Return (x, y) of the center of cell containing provided text 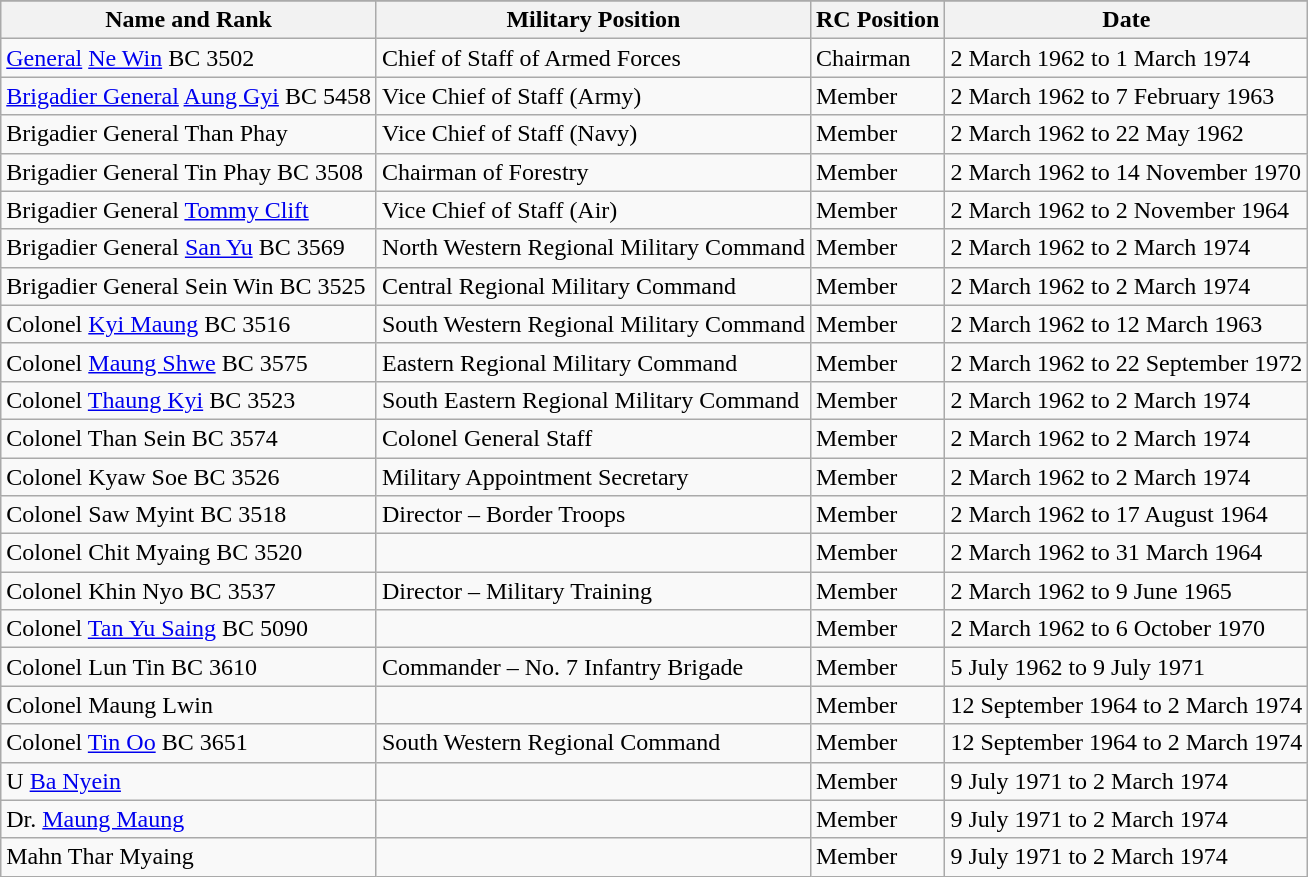
2 March 1962 to 31 March 1964 (1126, 553)
South Western Regional Military Command (593, 324)
Military Appointment Secretary (593, 477)
Director – Military Training (593, 591)
Colonel Lun Tin BC 3610 (189, 667)
Colonel Than Sein BC 3574 (189, 438)
Name and Rank (189, 20)
General Ne Win BC 3502 (189, 58)
Eastern Regional Military Command (593, 362)
Brigadier General Tommy Clift (189, 210)
2 March 1962 to 22 September 1972 (1126, 362)
2 March 1962 to 9 June 1965 (1126, 591)
Colonel Tin Oo BC 3651 (189, 743)
Brigadier General Aung Gyi BC 5458 (189, 96)
Brigadier General Sein Win BC 3525 (189, 286)
2 March 1962 to 7 February 1963 (1126, 96)
Vice Chief of Staff (Navy) (593, 134)
South Eastern Regional Military Command (593, 400)
2 March 1962 to 17 August 1964 (1126, 515)
RC Position (877, 20)
Director – Border Troops (593, 515)
Central Regional Military Command (593, 286)
Brigadier General Than Phay (189, 134)
2 March 1962 to 12 March 1963 (1126, 324)
Vice Chief of Staff (Army) (593, 96)
Colonel Maung Lwin (189, 705)
Chief of Staff of Armed Forces (593, 58)
Chairman of Forestry (593, 172)
2 March 1962 to 2 November 1964 (1126, 210)
Commander – No. 7 Infantry Brigade (593, 667)
U Ba Nyein (189, 781)
5 July 1962 to 9 July 1971 (1126, 667)
Colonel General Staff (593, 438)
Date (1126, 20)
Colonel Tan Yu Saing BC 5090 (189, 629)
Colonel Khin Nyo BC 3537 (189, 591)
Colonel Chit Myaing BC 3520 (189, 553)
Vice Chief of Staff (Air) (593, 210)
2 March 1962 to 1 March 1974 (1126, 58)
Colonel Kyaw Soe BC 3526 (189, 477)
Colonel Kyi Maung BC 3516 (189, 324)
North Western Regional Military Command (593, 248)
Brigadier General San Yu BC 3569 (189, 248)
Colonel Thaung Kyi BC 3523 (189, 400)
2 March 1962 to 6 October 1970 (1126, 629)
2 March 1962 to 22 May 1962 (1126, 134)
Colonel Saw Myint BC 3518 (189, 515)
Chairman (877, 58)
2 March 1962 to 14 November 1970 (1126, 172)
Colonel Maung Shwe BC 3575 (189, 362)
Military Position (593, 20)
Mahn Thar Myaing (189, 857)
Brigadier General Tin Phay BC 3508 (189, 172)
Dr. Maung Maung (189, 819)
South Western Regional Command (593, 743)
